Pinpoint the cell where the given text exists, returning its [x, y] midpoint coordinate. 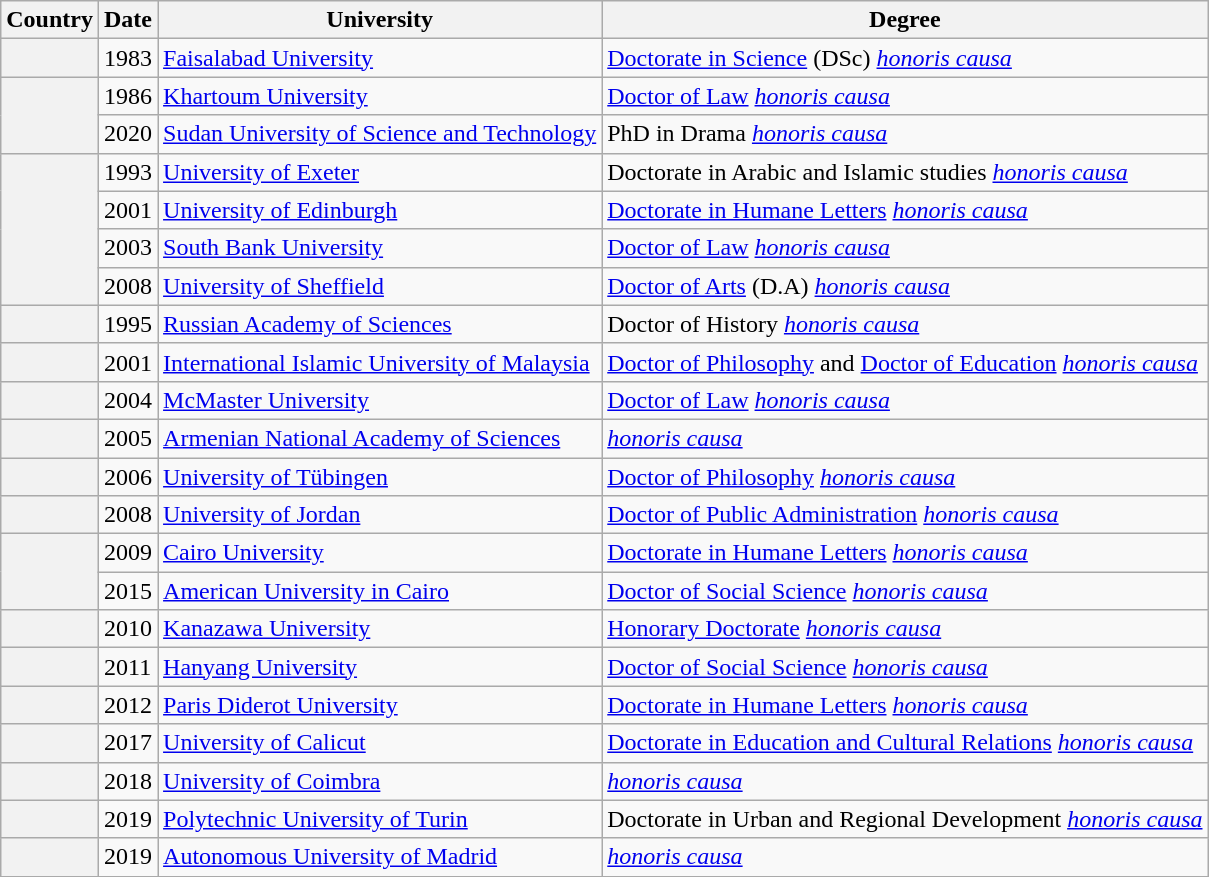
Doctor of History honoris causa [905, 324]
Doctorate in Urban and Regional Development honoris causa [905, 819]
Hanyang University [380, 667]
Faisalabad University [380, 58]
Autonomous University of Madrid [380, 857]
University of Sheffield [380, 286]
Paris Diderot University [380, 705]
Doctorate in Arabic and Islamic studies honoris causa [905, 172]
Sudan University of Science and Technology [380, 134]
2003 [128, 248]
University of Edinburgh [380, 210]
Kanazawa University [380, 629]
2012 [128, 705]
Honorary Doctorate honoris causa [905, 629]
2018 [128, 781]
International Islamic University of Malaysia [380, 362]
Doctorate in Education and Cultural Relations honoris causa [905, 743]
2020 [128, 134]
Date [128, 20]
University of Exeter [380, 172]
Doctor of Philosophy honoris causa [905, 477]
Khartoum University [380, 96]
2005 [128, 438]
Degree [905, 20]
2010 [128, 629]
Polytechnic University of Turin [380, 819]
Cairo University [380, 553]
Doctor of Public Administration honoris causa [905, 515]
1983 [128, 58]
2006 [128, 477]
University of Tübingen [380, 477]
2015 [128, 591]
University of Coimbra [380, 781]
University [380, 20]
1995 [128, 324]
2011 [128, 667]
1993 [128, 172]
PhD in Drama honoris causa [905, 134]
Doctorate in Science (DSc) honoris causa [905, 58]
Russian Academy of Sciences [380, 324]
Armenian National Academy of Sciences [380, 438]
American University in Cairo [380, 591]
McMaster University [380, 400]
University of Jordan [380, 515]
University of Calicut [380, 743]
Doctor of Philosophy and Doctor of Education honoris causa [905, 362]
2017 [128, 743]
South Bank University [380, 248]
2004 [128, 400]
2009 [128, 553]
Country [50, 20]
Doctor of Arts (D.A) honoris causa [905, 286]
1986 [128, 96]
